Return the (x, y) coordinate for the center point of the cell that contains the specified text.  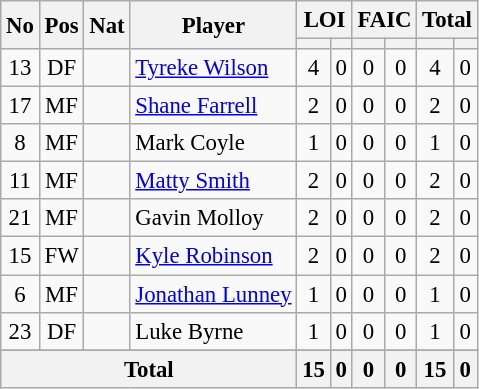
23 (20, 331)
Player (214, 25)
No (20, 25)
Matty Smith (214, 181)
13 (20, 68)
Shane Farrell (214, 106)
6 (20, 294)
17 (20, 106)
Gavin Molloy (214, 219)
11 (20, 181)
Tyreke Wilson (214, 68)
21 (20, 219)
Luke Byrne (214, 331)
Jonathan Lunney (214, 294)
Pos (62, 25)
8 (20, 143)
Mark Coyle (214, 143)
LOI (324, 20)
FW (62, 256)
FAIC (384, 20)
Nat (107, 25)
Kyle Robinson (214, 256)
